Identify which cell holds the provided text, then report its [X, Y] central coordinate. 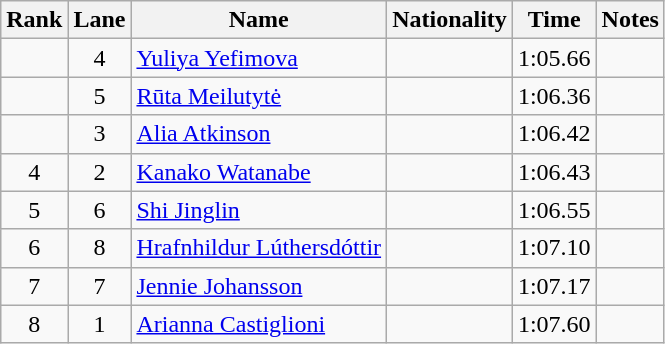
Jennie Johansson [259, 286]
Lane [100, 20]
2 [100, 172]
1:06.36 [554, 96]
1:06.55 [554, 210]
1:07.17 [554, 286]
1:07.10 [554, 248]
Notes [630, 20]
Rank [34, 20]
Hrafnhildur Lúthersdóttir [259, 248]
Kanako Watanabe [259, 172]
3 [100, 134]
Nationality [450, 20]
1 [100, 324]
Arianna Castiglioni [259, 324]
1:07.60 [554, 324]
Alia Atkinson [259, 134]
1:06.43 [554, 172]
Yuliya Yefimova [259, 58]
Time [554, 20]
Rūta Meilutytė [259, 96]
Name [259, 20]
1:05.66 [554, 58]
1:06.42 [554, 134]
Shi Jinglin [259, 210]
